Identify which cell holds the provided text, then report its (x, y) central coordinate. 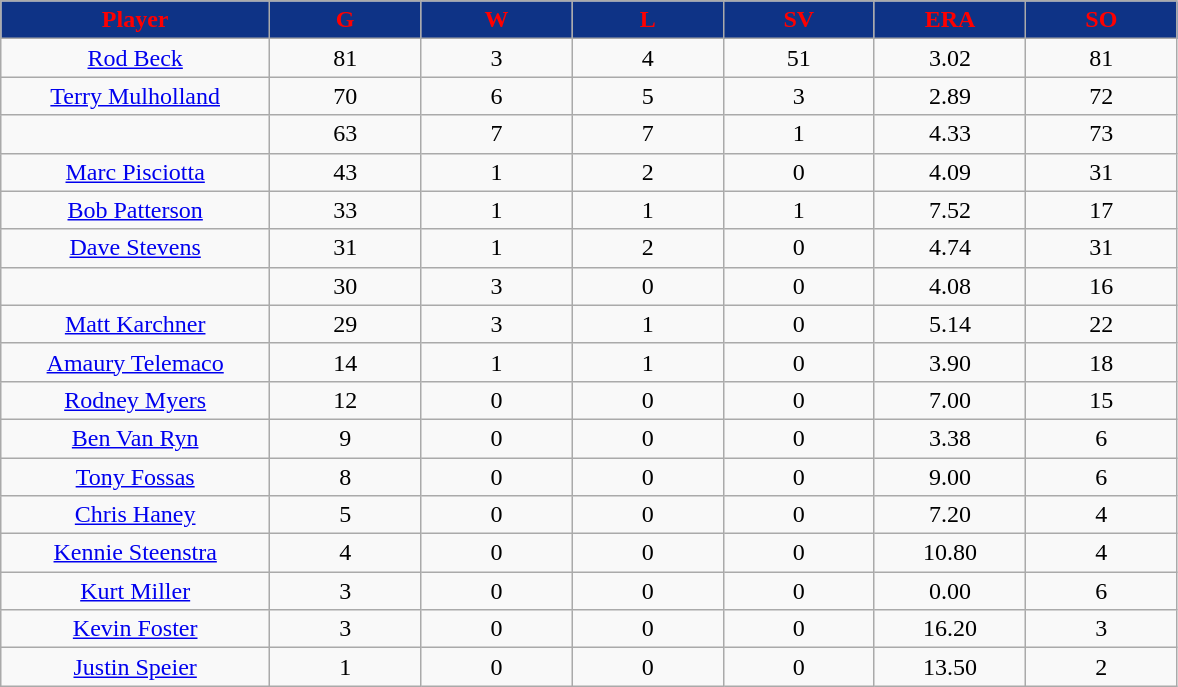
Marc Pisciotta (136, 172)
10.80 (950, 553)
72 (1102, 96)
Rodney Myers (136, 400)
17 (1102, 210)
L (648, 20)
Chris Haney (136, 515)
63 (346, 134)
7.52 (950, 210)
8 (346, 477)
18 (1102, 362)
16.20 (950, 629)
Bob Patterson (136, 210)
Rod Beck (136, 58)
2.89 (950, 96)
9.00 (950, 477)
30 (346, 286)
4.09 (950, 172)
4.33 (950, 134)
Kurt Miller (136, 591)
3.38 (950, 438)
Amaury Telemaco (136, 362)
SV (798, 20)
43 (346, 172)
22 (1102, 324)
3.90 (950, 362)
14 (346, 362)
G (346, 20)
4.08 (950, 286)
9 (346, 438)
W (496, 20)
0.00 (950, 591)
Terry Mulholland (136, 96)
12 (346, 400)
7.00 (950, 400)
13.50 (950, 667)
29 (346, 324)
33 (346, 210)
SO (1102, 20)
Kevin Foster (136, 629)
Kennie Steenstra (136, 553)
73 (1102, 134)
Justin Speier (136, 667)
Ben Van Ryn (136, 438)
70 (346, 96)
51 (798, 58)
5.14 (950, 324)
4.74 (950, 248)
Player (136, 20)
Matt Karchner (136, 324)
Tony Fossas (136, 477)
7.20 (950, 515)
15 (1102, 400)
3.02 (950, 58)
16 (1102, 286)
Dave Stevens (136, 248)
ERA (950, 20)
